From the cell containing the given text, extract its center point as [X, Y] coordinate. 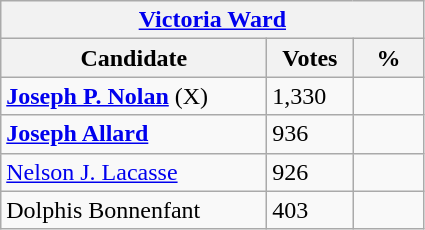
Candidate [134, 58]
Nelson J. Lacasse [134, 172]
936 [310, 134]
926 [310, 172]
Votes [310, 58]
% [388, 58]
1,330 [310, 96]
Victoria Ward [212, 20]
Dolphis Bonnenfant [134, 210]
Joseph Allard [134, 134]
403 [310, 210]
Joseph P. Nolan (X) [134, 96]
